From the cell containing the given text, extract its center point as [x, y] coordinate. 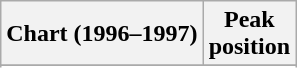
Chart (1996–1997) [102, 34]
Peakposition [249, 34]
